Pinpoint the cell where the given text exists, returning its [x, y] midpoint coordinate. 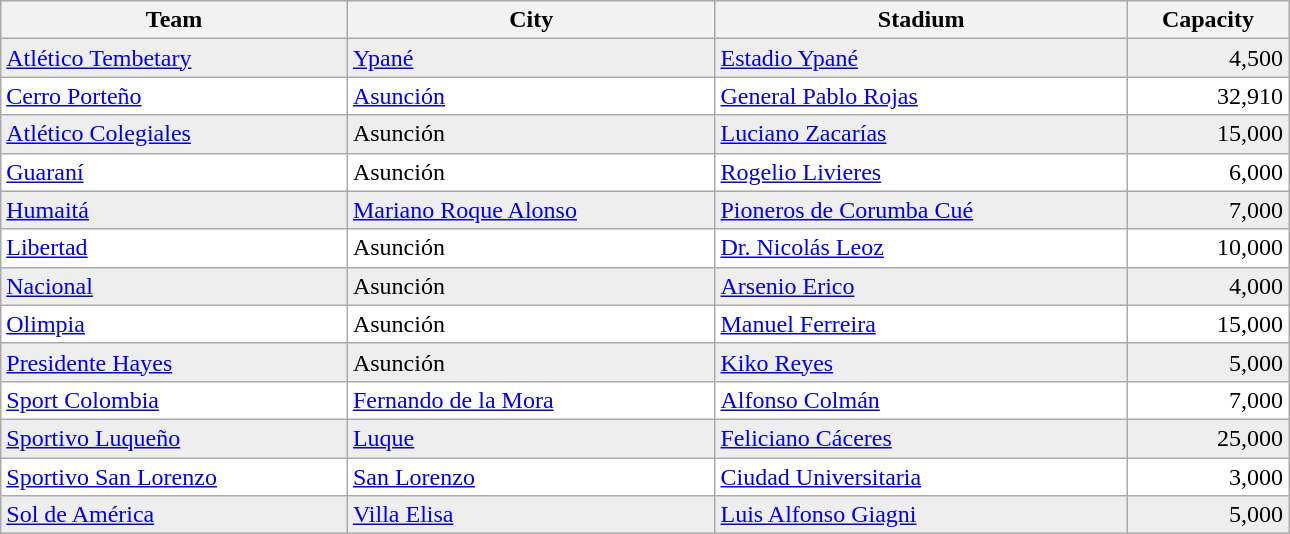
Fernando de la Mora [531, 400]
Luque [531, 438]
4,500 [1208, 58]
Olimpia [174, 324]
6,000 [1208, 172]
Luciano Zacarías [921, 134]
Pioneros de Corumba Cué [921, 210]
Cerro Porteño [174, 96]
Libertad [174, 248]
Mariano Roque Alonso [531, 210]
Luis Alfonso Giagni [921, 515]
10,000 [1208, 248]
Kiko Reyes [921, 362]
Manuel Ferreira [921, 324]
Rogelio Livieres [921, 172]
32,910 [1208, 96]
Sportivo San Lorenzo [174, 477]
Atlético Tembetary [174, 58]
Sportivo Luqueño [174, 438]
Guaraní [174, 172]
Presidente Hayes [174, 362]
Feliciano Cáceres [921, 438]
4,000 [1208, 286]
San Lorenzo [531, 477]
25,000 [1208, 438]
Ciudad Universitaria [921, 477]
Nacional [174, 286]
General Pablo Rojas [921, 96]
Sol de América [174, 515]
Ypané [531, 58]
City [531, 20]
Dr. Nicolás Leoz [921, 248]
Capacity [1208, 20]
Team [174, 20]
3,000 [1208, 477]
Alfonso Colmán [921, 400]
Arsenio Erico [921, 286]
Sport Colombia [174, 400]
Villa Elisa [531, 515]
Stadium [921, 20]
Atlético Colegiales [174, 134]
Humaitá [174, 210]
Estadio Ypané [921, 58]
